Find where the given text appears and provide that cell's center as (x, y) coordinate. 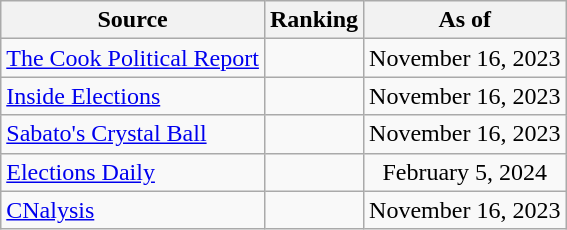
Inside Elections (133, 96)
February 5, 2024 (465, 172)
Ranking (314, 20)
As of (465, 20)
CNalysis (133, 210)
Source (133, 20)
Elections Daily (133, 172)
Sabato's Crystal Ball (133, 134)
The Cook Political Report (133, 58)
